Capture the cell that displays the provided text and extract its [X, Y] central coordinate. 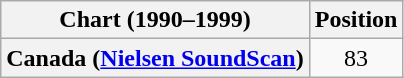
Position [356, 20]
Chart (1990–1999) [155, 20]
83 [356, 58]
Canada (Nielsen SoundScan) [155, 58]
